Locate the cell with the specified text and output its [X, Y] center coordinate. 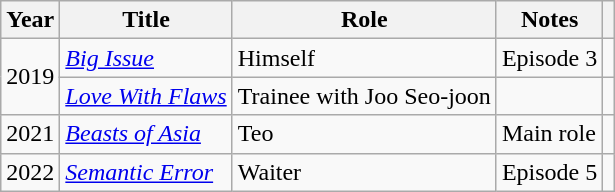
Semantic Error [146, 172]
Main role [549, 134]
Waiter [364, 172]
Role [364, 20]
Year [30, 20]
Episode 3 [549, 58]
Notes [549, 20]
2022 [30, 172]
Episode 5 [549, 172]
Love With Flaws [146, 96]
Title [146, 20]
2019 [30, 77]
Beasts of Asia [146, 134]
2021 [30, 134]
Teo [364, 134]
Trainee with Joo Seo-joon [364, 96]
Big Issue [146, 58]
Himself [364, 58]
